From the cell containing the given text, extract its center point as (x, y) coordinate. 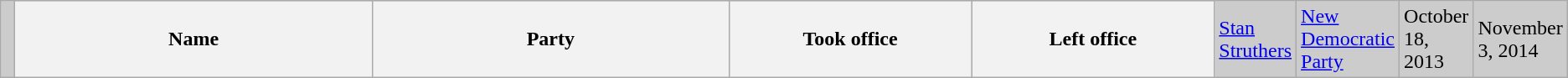
November 3, 2014 (1520, 39)
Stan Struthers (1256, 39)
Party (550, 39)
Took office (850, 39)
October 18, 2013 (1436, 39)
New Democratic Party (1349, 39)
Left office (1093, 39)
Name (194, 39)
